Identify which cell holds the provided text, then report its [X, Y] central coordinate. 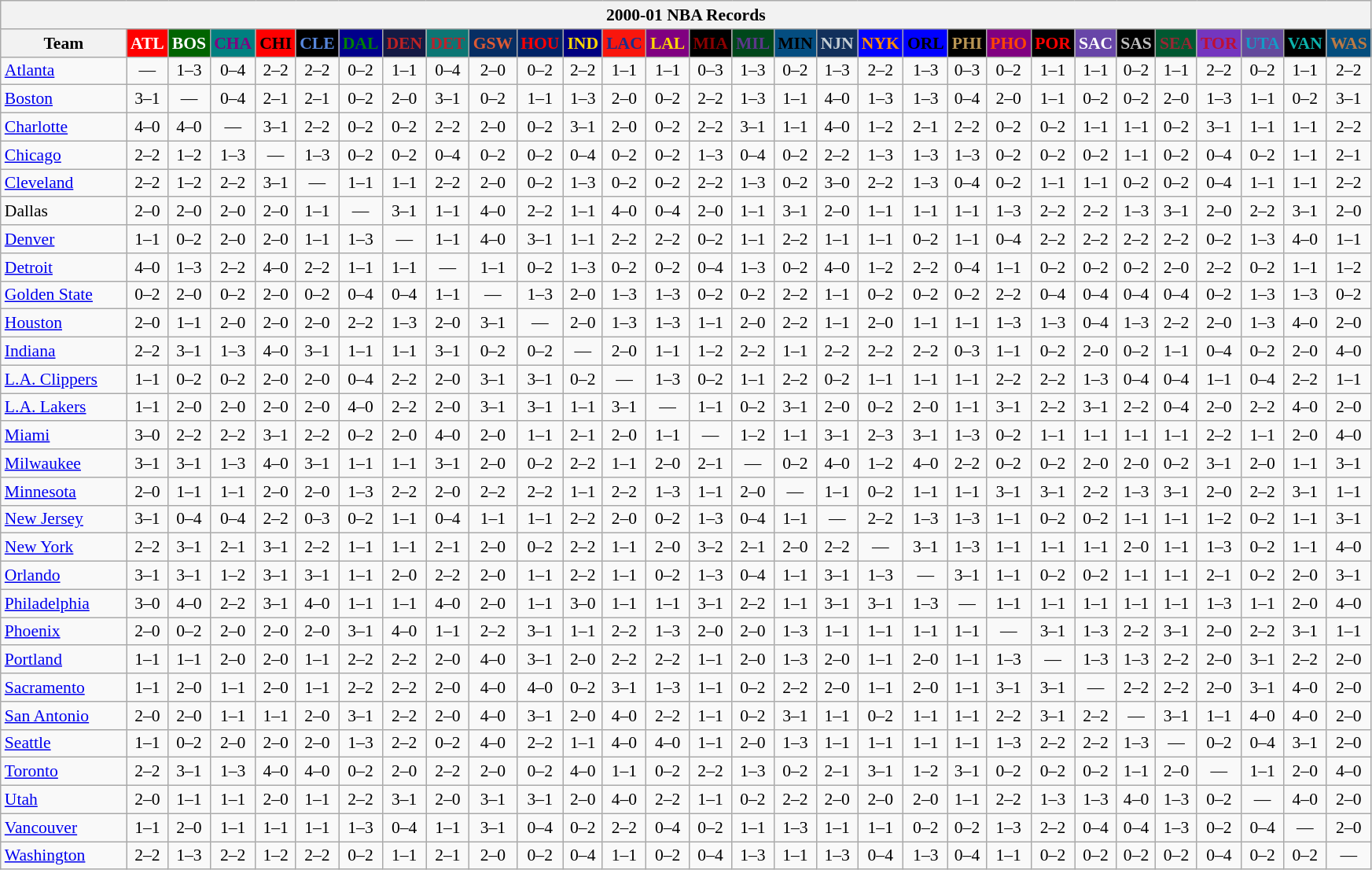
HOU [539, 43]
Philadelphia [64, 603]
ORL [926, 43]
Sacramento [64, 688]
ATL [148, 43]
L.A. Lakers [64, 407]
MIA [710, 43]
NYK [881, 43]
Denver [64, 239]
CHA [233, 43]
Washington [64, 856]
MIN [795, 43]
Team [64, 43]
Indiana [64, 352]
Detroit [64, 267]
PHI [967, 43]
Houston [64, 323]
LAC [624, 43]
POR [1053, 43]
PHO [1008, 43]
VAN [1305, 43]
Milwaukee [64, 463]
Seattle [64, 743]
Cleveland [64, 183]
Phoenix [64, 632]
MIL [753, 43]
CHI [275, 43]
Miami [64, 436]
WAS [1349, 43]
DET [448, 43]
IND [583, 43]
Orlando [64, 576]
CLE [318, 43]
Atlanta [64, 71]
Toronto [64, 772]
Utah [64, 800]
NJN [837, 43]
BOS [189, 43]
2000-01 NBA Records [686, 15]
L.A. Clippers [64, 379]
2–3 [881, 436]
TOR [1219, 43]
New York [64, 547]
LAL [668, 43]
Charlotte [64, 127]
Chicago [64, 155]
San Antonio [64, 716]
SAS [1136, 43]
Golden State [64, 295]
Portland [64, 660]
Vancouver [64, 828]
Dallas [64, 212]
New Jersey [64, 519]
Boston [64, 99]
GSW [494, 43]
Minnesota [64, 492]
SAC [1096, 43]
DEN [404, 43]
SEA [1176, 43]
3–2 [710, 547]
DAL [361, 43]
UTA [1263, 43]
